Locate the cell with the specified text and output its [x, y] center coordinate. 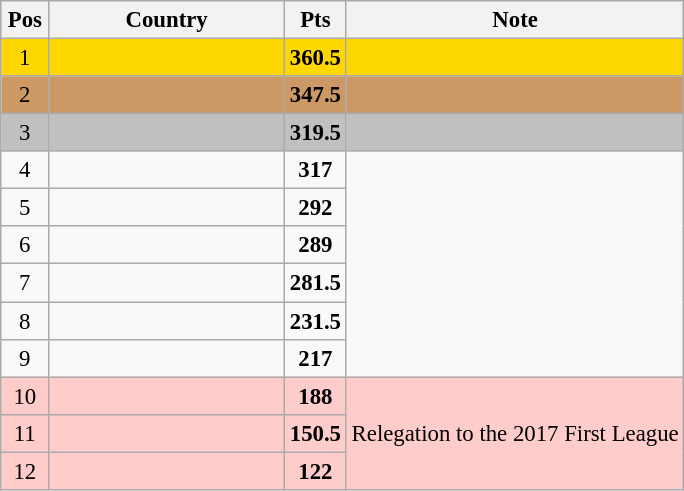
Pts [315, 20]
Note [515, 20]
1 [25, 58]
292 [315, 208]
8 [25, 321]
317 [315, 170]
122 [315, 471]
150.5 [315, 433]
9 [25, 358]
6 [25, 245]
281.5 [315, 283]
5 [25, 208]
360.5 [315, 58]
Relegation to the 2017 First League [515, 434]
10 [25, 396]
2 [25, 95]
289 [315, 245]
Country [167, 20]
231.5 [315, 321]
Pos [25, 20]
319.5 [315, 133]
12 [25, 471]
3 [25, 133]
7 [25, 283]
4 [25, 170]
188 [315, 396]
11 [25, 433]
217 [315, 358]
347.5 [315, 95]
